Determine the (x, y) coordinate at the center of the cell enclosing the given text.  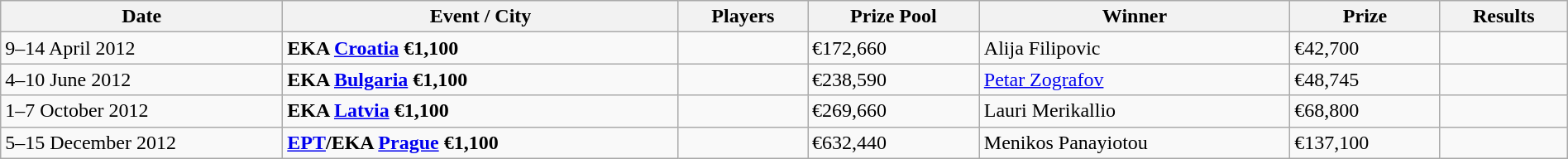
€172,660 (894, 48)
€42,700 (1365, 48)
EKA Bulgaria €1,100 (480, 79)
Alija Filipovic (1135, 48)
EPT/EKA Prague €1,100 (480, 142)
€632,440 (894, 142)
Lauri Merikallio (1135, 111)
Players (743, 17)
€269,660 (894, 111)
EKA Latvia €1,100 (480, 111)
9–14 April 2012 (142, 48)
€137,100 (1365, 142)
Winner (1135, 17)
Event / City (480, 17)
€68,800 (1365, 111)
Prize (1365, 17)
5–15 December 2012 (142, 142)
Prize Pool (894, 17)
Petar Zografov (1135, 79)
€238,590 (894, 79)
€48,745 (1365, 79)
Results (1503, 17)
4–10 June 2012 (142, 79)
EKA Croatia €1,100 (480, 48)
Menikos Panayiotou (1135, 142)
Date (142, 17)
1–7 October 2012 (142, 111)
